Search for the cell housing the specified text and yield its (x, y) center coordinate. 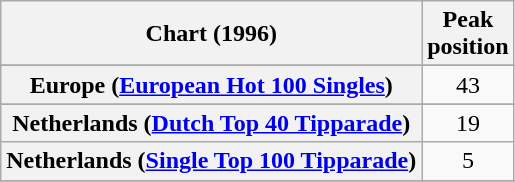
Netherlands (Single Top 100 Tipparade) (212, 161)
Europe (European Hot 100 Singles) (212, 85)
Netherlands (Dutch Top 40 Tipparade) (212, 123)
5 (468, 161)
Peakposition (468, 34)
43 (468, 85)
Chart (1996) (212, 34)
19 (468, 123)
